Detect which cell encompasses the target text, then output its (X, Y) center coordinate. 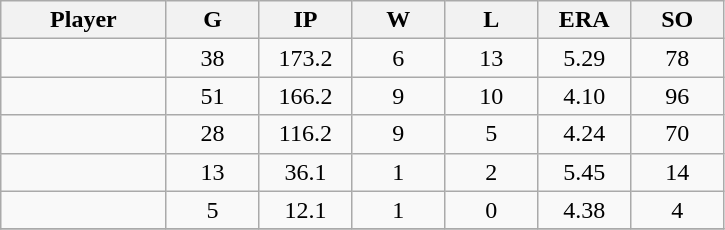
IP (306, 20)
ERA (584, 20)
36.1 (306, 172)
51 (212, 96)
0 (492, 210)
78 (678, 58)
166.2 (306, 96)
4.24 (584, 134)
14 (678, 172)
2 (492, 172)
4.38 (584, 210)
4 (678, 210)
W (398, 20)
10 (492, 96)
SO (678, 20)
28 (212, 134)
5.29 (584, 58)
G (212, 20)
4.10 (584, 96)
5.45 (584, 172)
12.1 (306, 210)
116.2 (306, 134)
6 (398, 58)
Player (84, 20)
38 (212, 58)
70 (678, 134)
L (492, 20)
173.2 (306, 58)
96 (678, 96)
